Determine the [X, Y] coordinate at the center of the cell enclosing the given text.  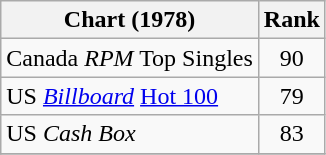
Chart (1978) [130, 20]
90 [292, 58]
US Billboard Hot 100 [130, 96]
US Cash Box [130, 134]
Rank [292, 20]
Canada RPM Top Singles [130, 58]
83 [292, 134]
79 [292, 96]
